Search for the cell housing the specified text and yield its [x, y] center coordinate. 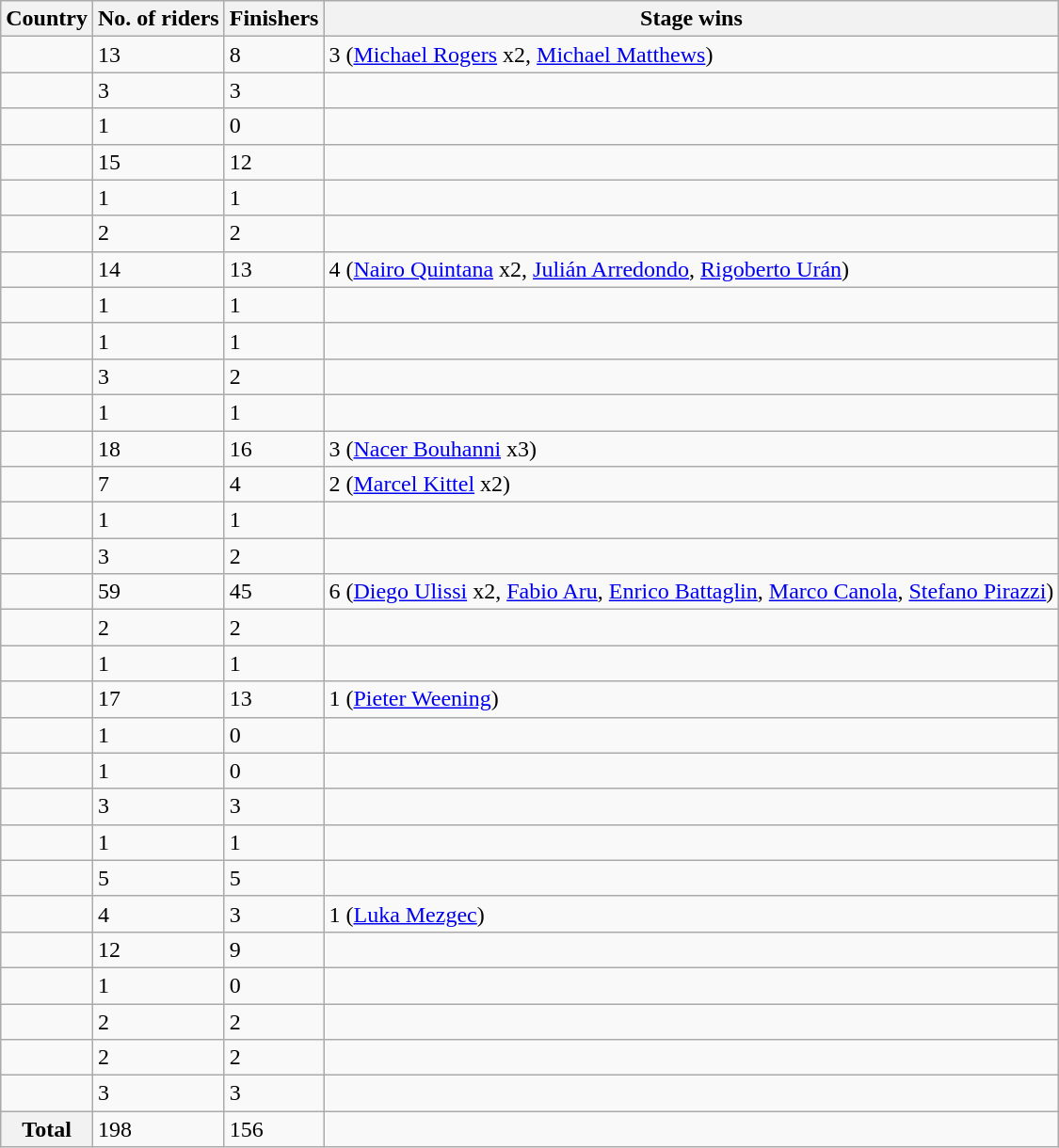
1 (Luka Mezgec) [691, 914]
No. of riders [158, 19]
198 [158, 1129]
6 (Diego Ulissi x2, Fabio Aru, Enrico Battaglin, Marco Canola, Stefano Pirazzi) [691, 592]
Finishers [274, 19]
17 [158, 699]
14 [158, 269]
9 [274, 949]
4 (Nairo Quintana x2, Julián Arredondo, Rigoberto Urán) [691, 269]
Total [47, 1129]
3 (Nacer Bouhanni x3) [691, 449]
18 [158, 449]
2 (Marcel Kittel x2) [691, 485]
16 [274, 449]
59 [158, 592]
8 [274, 55]
45 [274, 592]
Country [47, 19]
156 [274, 1129]
Stage wins [691, 19]
15 [158, 162]
7 [158, 485]
3 (Michael Rogers x2, Michael Matthews) [691, 55]
1 (Pieter Weening) [691, 699]
